Extract the (X, Y) coordinate from the center of the cell holding the provided text.  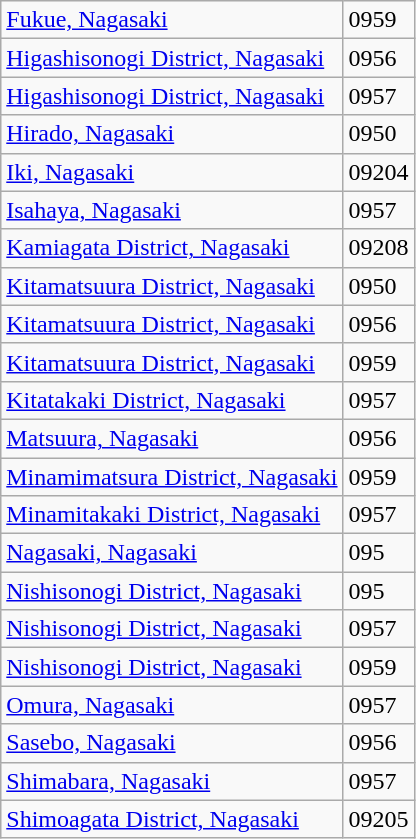
Kitatakaki District, Nagasaki (172, 400)
Minamimatsura District, Nagasaki (172, 477)
Isahaya, Nagasaki (172, 210)
Shimoagata District, Nagasaki (172, 819)
09204 (378, 172)
09208 (378, 248)
Hirado, Nagasaki (172, 134)
Fukue, Nagasaki (172, 20)
Nagasaki, Nagasaki (172, 553)
Iki, Nagasaki (172, 172)
09205 (378, 819)
Sasebo, Nagasaki (172, 743)
Kamiagata District, Nagasaki (172, 248)
Shimabara, Nagasaki (172, 781)
Omura, Nagasaki (172, 705)
Matsuura, Nagasaki (172, 438)
Minamitakaki District, Nagasaki (172, 515)
